Capture the cell that displays the provided text and extract its (X, Y) central coordinate. 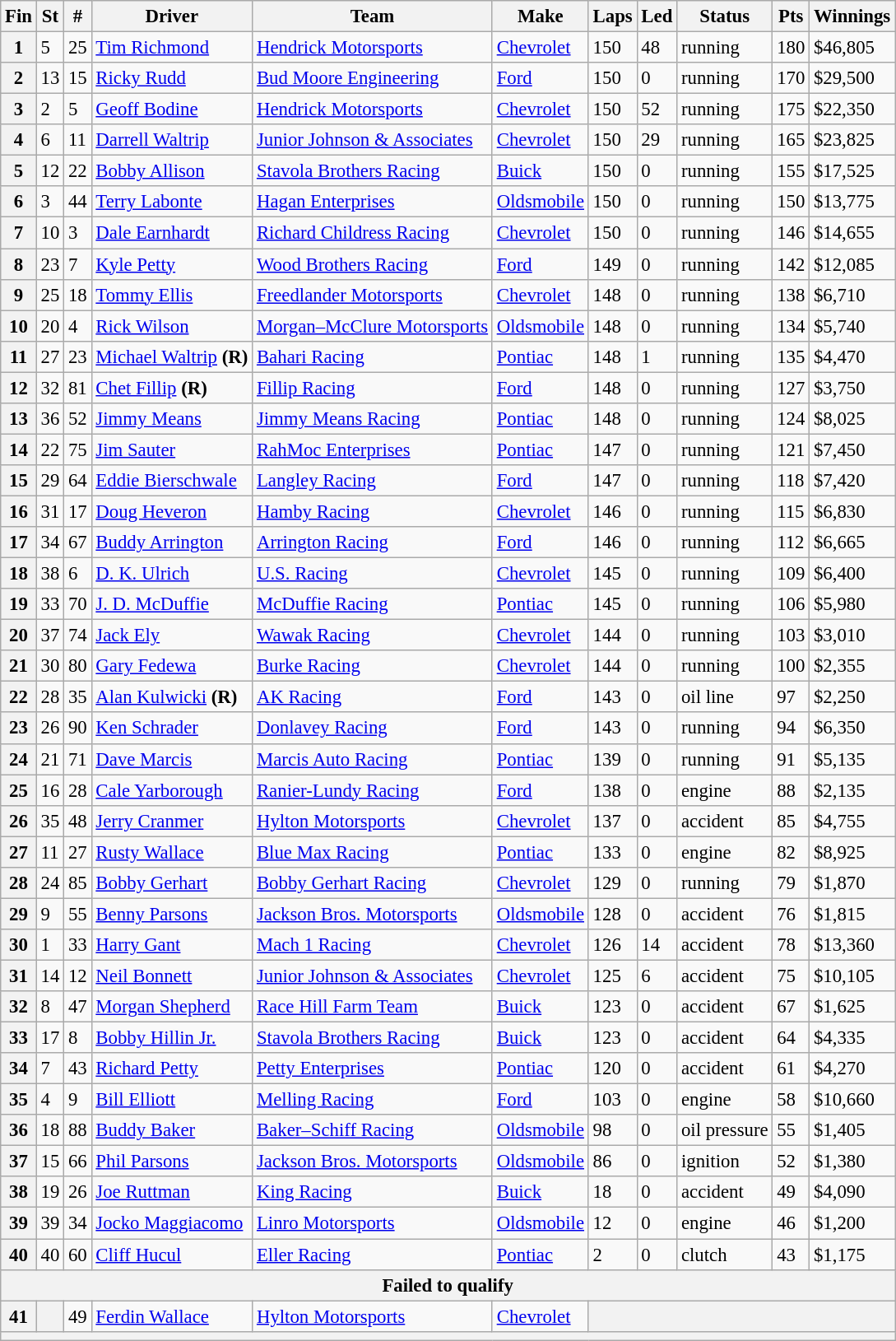
Morgan Shepherd (172, 1007)
$1,870 (852, 883)
Eller Racing (373, 1255)
127 (792, 388)
Langley Racing (373, 481)
Bahari Racing (373, 356)
$6,710 (852, 295)
Doug Heveron (172, 511)
Neil Bonnett (172, 975)
81 (77, 388)
Jimmy Means Racing (373, 419)
Jocko Maggiacomo (172, 1223)
79 (792, 883)
Led (657, 16)
46 (792, 1223)
Freedlander Motorsports (373, 295)
Gary Fedewa (172, 666)
$2,250 (852, 697)
128 (612, 914)
109 (792, 574)
60 (77, 1255)
Bobby Gerhart Racing (373, 883)
Richard Childress Racing (373, 233)
$7,420 (852, 481)
Terry Labonte (172, 202)
$1,380 (852, 1162)
Wawak Racing (373, 636)
$3,750 (852, 388)
Marcis Auto Racing (373, 759)
170 (792, 78)
D. K. Ulrich (172, 574)
Joe Ruttman (172, 1193)
71 (77, 759)
$4,470 (852, 356)
Petty Enterprises (373, 1069)
Darrell Waltrip (172, 140)
129 (612, 883)
Jack Ely (172, 636)
58 (792, 1100)
Rick Wilson (172, 326)
oil line (725, 697)
133 (612, 852)
80 (77, 666)
$4,335 (852, 1038)
$13,775 (852, 202)
Ken Schrader (172, 729)
125 (612, 975)
Phil Parsons (172, 1162)
Ranier-Lundy Racing (373, 790)
Bobby Hillin Jr. (172, 1038)
$22,350 (852, 109)
Richard Petty (172, 1069)
$8,925 (852, 852)
$6,830 (852, 511)
$10,660 (852, 1100)
100 (792, 666)
Jimmy Means (172, 419)
Baker–Schiff Racing (373, 1130)
165 (792, 140)
$1,200 (852, 1223)
Dale Earnhardt (172, 233)
78 (792, 945)
$10,105 (852, 975)
74 (77, 636)
115 (792, 511)
$13,360 (852, 945)
97 (792, 697)
149 (612, 264)
$6,400 (852, 574)
139 (612, 759)
121 (792, 449)
Tommy Ellis (172, 295)
$29,500 (852, 78)
clutch (725, 1255)
90 (77, 729)
Arrington Racing (373, 542)
76 (792, 914)
Bud Moore Engineering (373, 78)
Burke Racing (373, 666)
Chet Fillip (R) (172, 388)
44 (77, 202)
$14,655 (852, 233)
$4,270 (852, 1069)
Cliff Hucul (172, 1255)
$4,090 (852, 1193)
61 (792, 1069)
Fin (19, 16)
175 (792, 109)
155 (792, 171)
$8,025 (852, 419)
Bobby Allison (172, 171)
94 (792, 729)
Bill Elliott (172, 1100)
Geoff Bodine (172, 109)
137 (612, 821)
$6,665 (852, 542)
Rusty Wallace (172, 852)
66 (77, 1162)
Tim Richmond (172, 48)
47 (77, 1007)
Failed to qualify (448, 1285)
Pts (792, 16)
$2,355 (852, 666)
Donlavey Racing (373, 729)
Fillip Racing (373, 388)
118 (792, 481)
Benny Parsons (172, 914)
Hamby Racing (373, 511)
91 (792, 759)
Kyle Petty (172, 264)
$4,755 (852, 821)
86 (612, 1162)
126 (612, 945)
King Racing (373, 1193)
$6,350 (852, 729)
Harry Gant (172, 945)
Buddy Arrington (172, 542)
AK Racing (373, 697)
$46,805 (852, 48)
98 (612, 1130)
124 (792, 419)
oil pressure (725, 1130)
$7,450 (852, 449)
$1,625 (852, 1007)
$17,525 (852, 171)
Melling Racing (373, 1100)
82 (792, 852)
Team (373, 16)
U.S. Racing (373, 574)
Eddie Bierschwale (172, 481)
$12,085 (852, 264)
Wood Brothers Racing (373, 264)
$5,980 (852, 604)
J. D. McDuffie (172, 604)
Michael Waltrip (R) (172, 356)
$3,010 (852, 636)
120 (612, 1069)
Driver (172, 16)
Blue Max Racing (373, 852)
RahMoc Enterprises (373, 449)
Morgan–McClure Motorsports (373, 326)
Mach 1 Racing (373, 945)
106 (792, 604)
Cale Yarborough (172, 790)
Dave Marcis (172, 759)
$1,815 (852, 914)
Jerry Cranmer (172, 821)
Status (725, 16)
134 (792, 326)
Ferdin Wallace (172, 1316)
Race Hill Farm Team (373, 1007)
41 (19, 1316)
112 (792, 542)
Buddy Baker (172, 1130)
ignition (725, 1162)
Winnings (852, 16)
# (77, 16)
McDuffie Racing (373, 604)
Alan Kulwicki (R) (172, 697)
Jim Sauter (172, 449)
St (49, 16)
Bobby Gerhart (172, 883)
135 (792, 356)
$23,825 (852, 140)
$5,135 (852, 759)
142 (792, 264)
$1,405 (852, 1130)
70 (77, 604)
$2,135 (852, 790)
$1,175 (852, 1255)
Hagan Enterprises (373, 202)
180 (792, 48)
Linro Motorsports (373, 1223)
Laps (612, 16)
Make (540, 16)
Ricky Rudd (172, 78)
$5,740 (852, 326)
